Capture the cell that displays the provided text and extract its [X, Y] central coordinate. 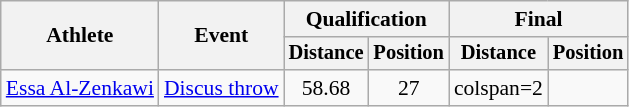
Final [538, 19]
colspan=2 [498, 88]
Essa Al-Zenkawi [80, 88]
Event [222, 36]
Discus throw [222, 88]
Athlete [80, 36]
27 [409, 88]
Qualification [366, 19]
58.68 [326, 88]
